Return [x, y] of the center of cell containing provided text 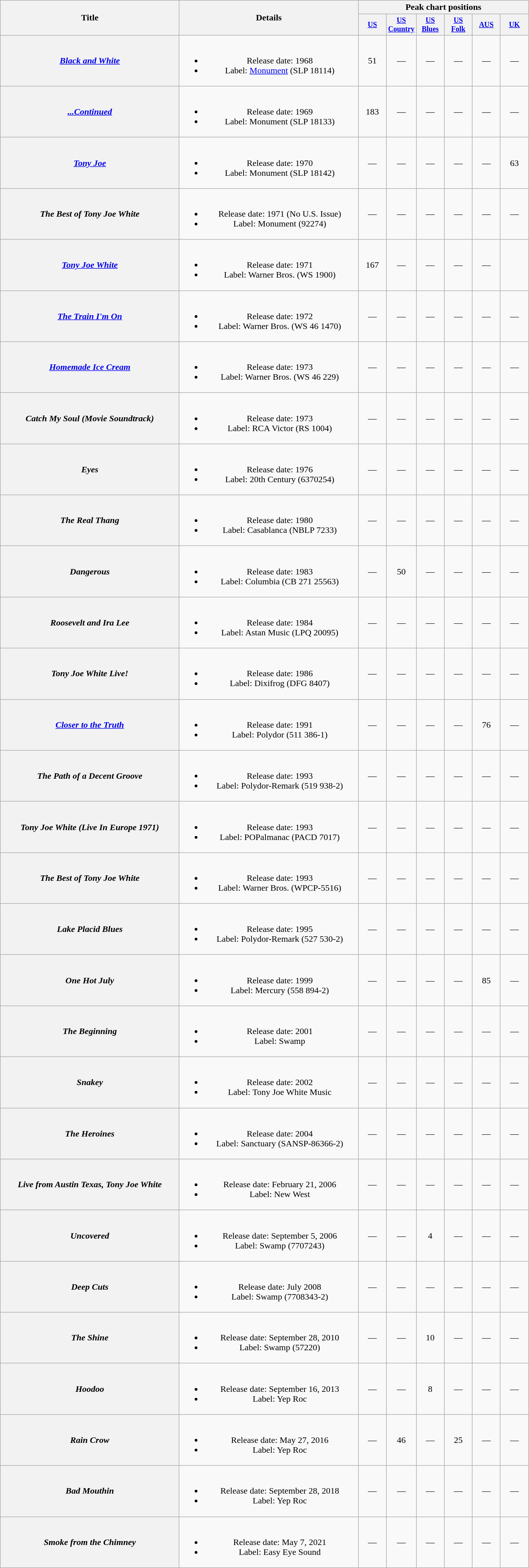
US [373, 25]
46 [401, 1440]
Release date: 1976Label: 20th Century (6370254) [269, 469]
Hoodoo [90, 1389]
Tony Joe White [90, 265]
Release date: 1969Label: Monument (SLP 18133) [269, 112]
Release date: 1993Label: Polydor-Remark (519 938-2) [269, 776]
Release date: 1968Label: Monument (SLP 18114) [269, 61]
US Country [401, 25]
Release date: 1999Label: Mercury (558 894-2) [269, 980]
US Folk [458, 25]
Release date: 1984Label: Astan Music (LPQ 20095) [269, 623]
Release date: 1991Label: Polydor (511 386-1) [269, 725]
Eyes [90, 469]
Deep Cuts [90, 1287]
...Continued [90, 112]
Uncovered [90, 1236]
167 [373, 265]
Release date: 1993Label: POPalmanac (PACD 7017) [269, 827]
The Real Thang [90, 520]
Catch My Soul (Movie Soundtrack) [90, 418]
Release date: September 5, 2006Label: Swamp (7707243) [269, 1236]
Release date: 1970Label: Monument (SLP 18142) [269, 163]
Release date: May 27, 2016Label: Yep Roc [269, 1440]
Release date: 1973Label: RCA Victor (RS 1004) [269, 418]
Black and White [90, 61]
Release date: February 21, 2006Label: New West [269, 1185]
The Train I'm On [90, 316]
50 [401, 572]
Peak chart positions [443, 7]
Release date: September 16, 2013Label: Yep Roc [269, 1389]
Release date: 1986Label: Dixifrog (DFG 8407) [269, 674]
8 [430, 1389]
One Hot July [90, 980]
4 [430, 1236]
Live from Austin Texas, Tony Joe White [90, 1185]
51 [373, 61]
Closer to the Truth [90, 725]
Release date: 1993Label: Warner Bros. (WPCP-5516) [269, 878]
AUS [486, 25]
Release date: 1983Label: Columbia (CB 271 25563) [269, 572]
Lake Placid Blues [90, 929]
Dangerous [90, 572]
UK [514, 25]
Tony Joe [90, 163]
Release date: 2001Label: Swamp [269, 1031]
Snakey [90, 1083]
Rain Crow [90, 1440]
Release date: 1972Label: Warner Bros. (WS 46 1470) [269, 316]
10 [430, 1338]
Roosevelt and Ira Lee [90, 623]
Smoke from the Chimney [90, 1542]
Tony Joe White (Live In Europe 1971) [90, 827]
Release date: July 2008Label: Swamp (7708343-2) [269, 1287]
The Heroines [90, 1134]
Title [90, 18]
Release date: 1973Label: Warner Bros. (WS 46 229) [269, 367]
Release date: 1980Label: Casablanca (NBLP 7233) [269, 520]
Release date: 1995Label: Polydor-Remark (527 530-2) [269, 929]
Release date: 1971Label: Warner Bros. (WS 1900) [269, 265]
76 [486, 725]
Release date: May 7, 2021Label: Easy Eye Sound [269, 1542]
Release date: 2004Label: Sanctuary (SANSP-86366-2) [269, 1134]
Release date: September 28, 2018Label: Yep Roc [269, 1491]
The Path of a Decent Groove [90, 776]
US Blues [430, 25]
Release date: September 28, 2010Label: Swamp (57220) [269, 1338]
25 [458, 1440]
Release date: 2002Label: Tony Joe White Music [269, 1083]
85 [486, 980]
Release date: 1971 (No U.S. Issue)Label: Monument (92274) [269, 214]
Tony Joe White Live! [90, 674]
Homemade Ice Cream [90, 367]
The Shine [90, 1338]
Details [269, 18]
63 [514, 163]
183 [373, 112]
Bad Mouthin [90, 1491]
The Beginning [90, 1031]
